Detect which cell encompasses the target text, then output its (x, y) center coordinate. 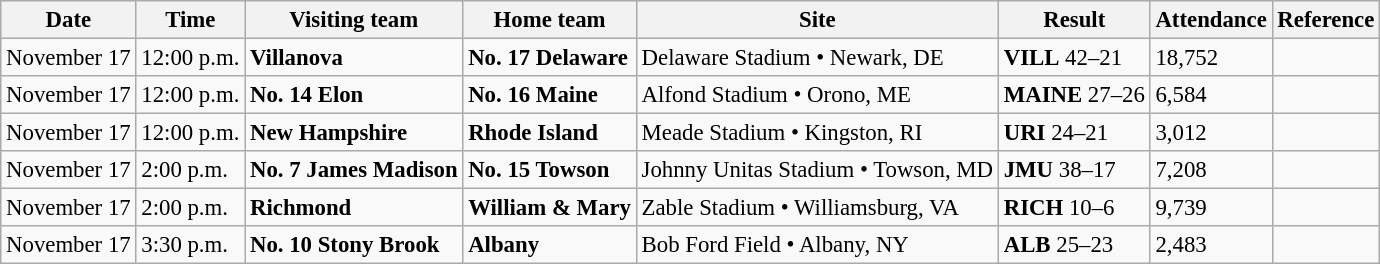
Villanova (354, 58)
Delaware Stadium • Newark, DE (817, 58)
Time (190, 20)
2,483 (1211, 245)
Reference (1326, 20)
6,584 (1211, 95)
No. 15 Towson (550, 170)
No. 17 Delaware (550, 58)
New Hampshire (354, 133)
Alfond Stadium • Orono, ME (817, 95)
William & Mary (550, 208)
Attendance (1211, 20)
Zable Stadium • Williamsburg, VA (817, 208)
No. 14 Elon (354, 95)
No. 7 James Madison (354, 170)
Date (68, 20)
9,739 (1211, 208)
Visiting team (354, 20)
Home team (550, 20)
Result (1074, 20)
Richmond (354, 208)
Meade Stadium • Kingston, RI (817, 133)
3:30 p.m. (190, 245)
MAINE 27–26 (1074, 95)
3,012 (1211, 133)
No. 10 Stony Brook (354, 245)
18,752 (1211, 58)
Site (817, 20)
URI 24–21 (1074, 133)
ALB 25–23 (1074, 245)
Albany (550, 245)
VILL 42–21 (1074, 58)
JMU 38–17 (1074, 170)
7,208 (1211, 170)
RICH 10–6 (1074, 208)
No. 16 Maine (550, 95)
Rhode Island (550, 133)
Johnny Unitas Stadium • Towson, MD (817, 170)
Bob Ford Field • Albany, NY (817, 245)
